Return [x, y] of the center of cell containing provided text 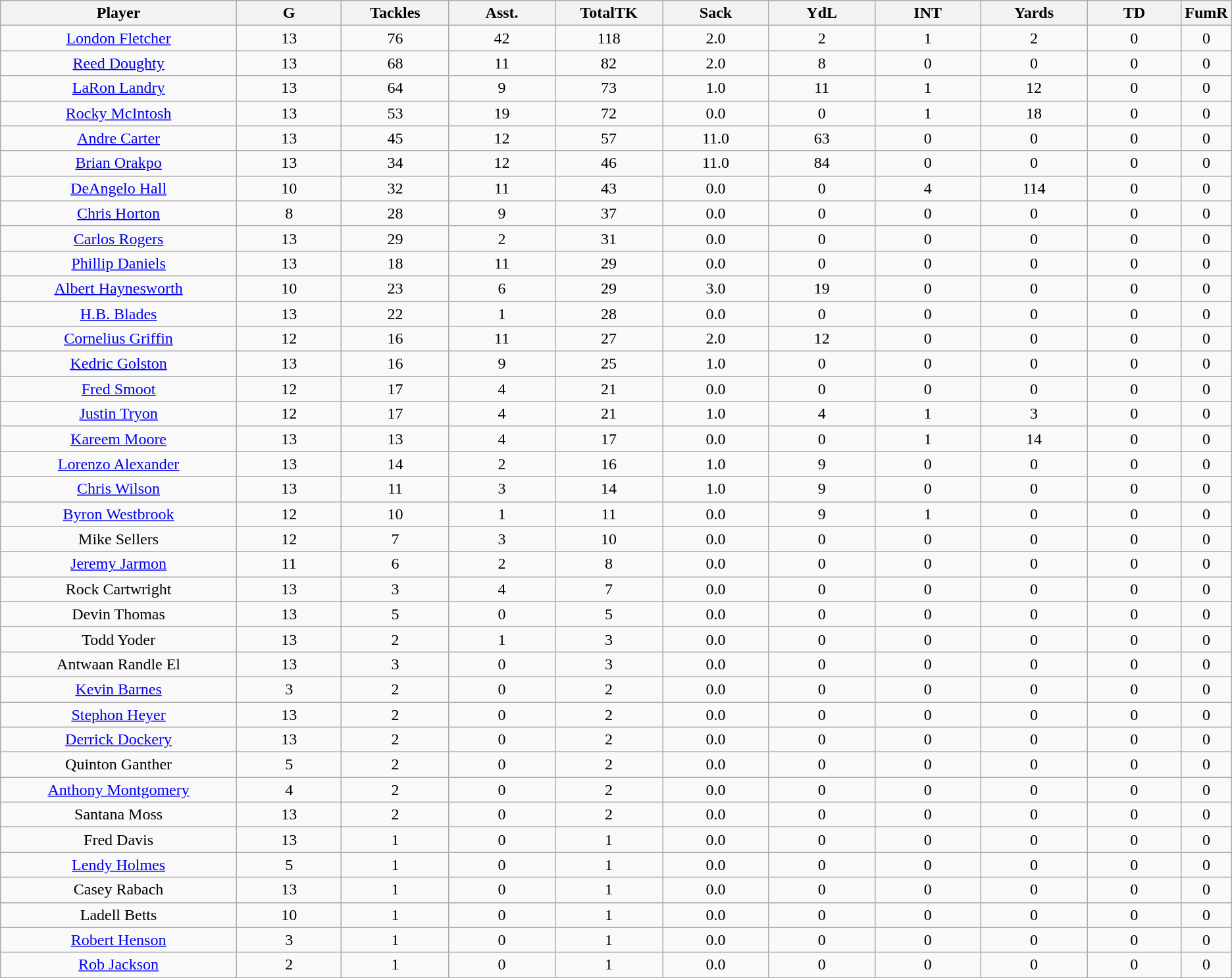
63 [821, 138]
72 [609, 113]
31 [609, 238]
Mike Sellers [118, 539]
73 [609, 88]
Phillip Daniels [118, 263]
Carlos Rogers [118, 238]
Derrick Dockery [118, 740]
Fred Davis [118, 840]
Albert Haynesworth [118, 288]
64 [395, 88]
84 [821, 163]
Rock Cartwright [118, 589]
YdL [821, 13]
INT [928, 13]
Lendy Holmes [118, 865]
TD [1135, 13]
34 [395, 163]
Todd Yoder [118, 639]
Andre Carter [118, 138]
118 [609, 38]
53 [395, 113]
London Fletcher [118, 38]
42 [501, 38]
Casey Rabach [118, 890]
Stephon Heyer [118, 714]
37 [609, 213]
Anthony Montgomery [118, 790]
22 [395, 314]
32 [395, 188]
G [289, 13]
Antwaan Randle El [118, 664]
23 [395, 288]
Kevin Barnes [118, 689]
Brian Orakpo [118, 163]
68 [395, 63]
TotalTK [609, 13]
45 [395, 138]
Reed Doughty [118, 63]
Byron Westbrook [118, 514]
Santana Moss [118, 815]
57 [609, 138]
Cornelius Griffin [118, 339]
Lorenzo Alexander [118, 464]
Devin Thomas [118, 614]
Kedric Golston [118, 364]
Kareem Moore [118, 439]
Tackles [395, 13]
27 [609, 339]
Chris Horton [118, 213]
Ladell Betts [118, 915]
FumR [1207, 13]
Robert Henson [118, 940]
Asst. [501, 13]
LaRon Landry [118, 88]
DeAngelo Hall [118, 188]
82 [609, 63]
Sack [716, 13]
Chris Wilson [118, 489]
Justin Tryon [118, 414]
Rocky McIntosh [118, 113]
43 [609, 188]
Rob Jackson [118, 965]
Fred Smoot [118, 389]
114 [1034, 188]
H.B. Blades [118, 314]
25 [609, 364]
Jeremy Jarmon [118, 564]
76 [395, 38]
Player [118, 13]
46 [609, 163]
3.0 [716, 288]
Yards [1034, 13]
Quinton Ganther [118, 765]
